For the text-containing cell, return its midpoint in [x, y] coordinate format. 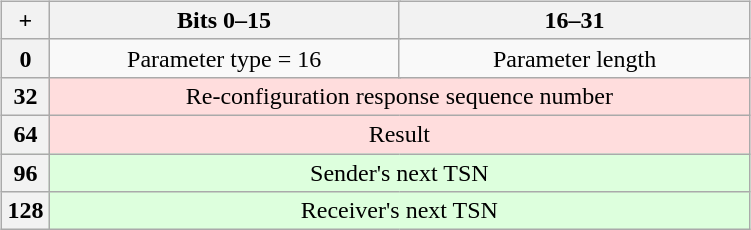
Re-configuration response sequence number [400, 96]
Parameter type = 16 [224, 58]
Bits 0–15 [224, 20]
Result [400, 134]
+ [26, 20]
Parameter length [574, 58]
Receiver's next TSN [400, 211]
64 [26, 134]
96 [26, 173]
0 [26, 58]
32 [26, 96]
Sender's next TSN [400, 173]
16–31 [574, 20]
128 [26, 211]
